Capture the cell that displays the provided text and extract its (X, Y) central coordinate. 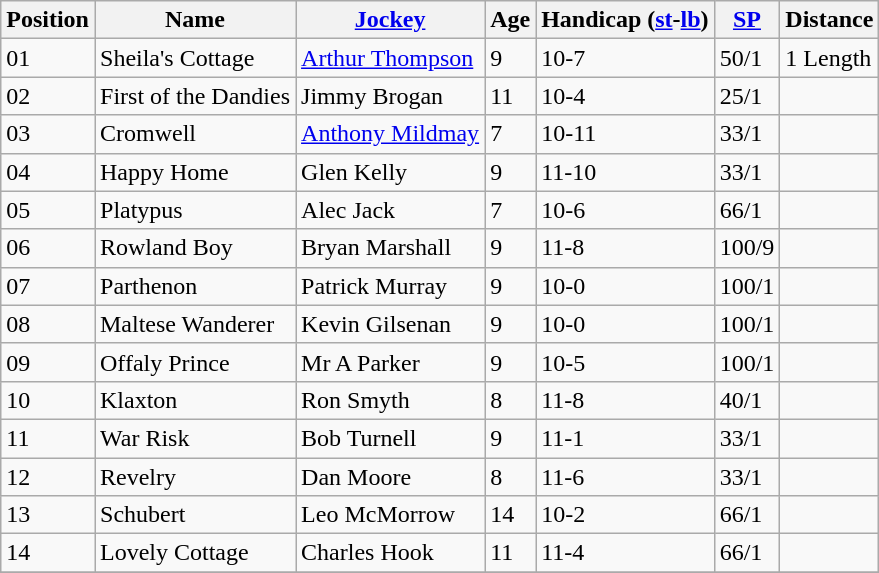
10-6 (625, 210)
01 (48, 58)
Schubert (194, 515)
Lovely Cottage (194, 553)
War Risk (194, 438)
25/1 (747, 96)
11-1 (625, 438)
Dan Moore (390, 477)
11-10 (625, 172)
Leo McMorrow (390, 515)
10-4 (625, 96)
08 (48, 324)
Parthenon (194, 286)
Patrick Murray (390, 286)
Charles Hook (390, 553)
Handicap (st-lb) (625, 20)
Bryan Marshall (390, 248)
Kevin Gilsenan (390, 324)
Age (510, 20)
50/1 (747, 58)
Ron Smyth (390, 400)
13 (48, 515)
Anthony Mildmay (390, 134)
04 (48, 172)
09 (48, 362)
Alec Jack (390, 210)
07 (48, 286)
05 (48, 210)
1 Length (830, 58)
Platypus (194, 210)
10-7 (625, 58)
100/9 (747, 248)
Arthur Thompson (390, 58)
02 (48, 96)
Name (194, 20)
03 (48, 134)
Sheila's Cottage (194, 58)
Maltese Wanderer (194, 324)
10-2 (625, 515)
10-11 (625, 134)
11-4 (625, 553)
Cromwell (194, 134)
Revelry (194, 477)
SP (747, 20)
40/1 (747, 400)
Happy Home (194, 172)
06 (48, 248)
11-6 (625, 477)
Rowland Boy (194, 248)
Glen Kelly (390, 172)
12 (48, 477)
Mr A Parker (390, 362)
Jockey (390, 20)
Position (48, 20)
Distance (830, 20)
First of the Dandies (194, 96)
Klaxton (194, 400)
10 (48, 400)
Offaly Prince (194, 362)
Bob Turnell (390, 438)
10-5 (625, 362)
Jimmy Brogan (390, 96)
